Scan for the cell matching the given text and deliver its (x, y) coordinate at center. 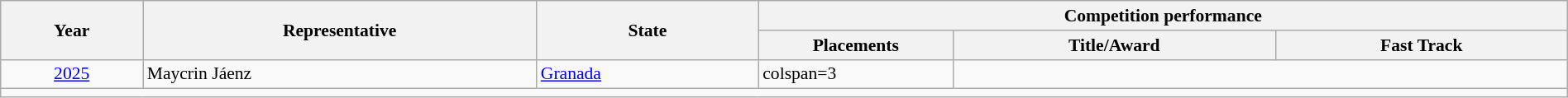
2025 (72, 74)
Placements (855, 45)
Granada (648, 74)
colspan=3 (855, 74)
Maycrin Jáenz (340, 74)
Title/Award (1114, 45)
Fast Track (1421, 45)
Year (72, 30)
State (648, 30)
Representative (340, 30)
Competition performance (1163, 16)
